Output the (X, Y) coordinate of the center of the cell containing the given text.  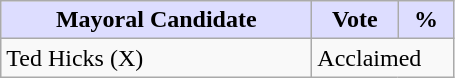
Ted Hicks (X) (156, 58)
Mayoral Candidate (156, 20)
% (426, 20)
Vote (355, 20)
Acclaimed (383, 58)
